Detect which cell encompasses the target text, then output its [X, Y] center coordinate. 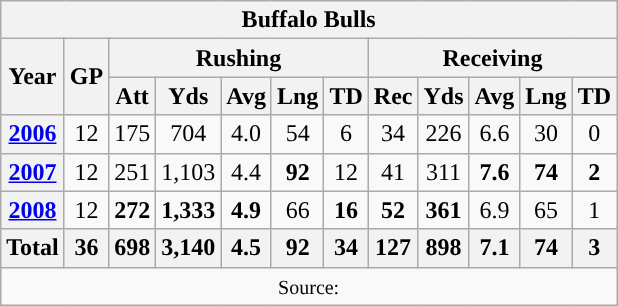
7.1 [494, 248]
6 [346, 134]
361 [444, 210]
54 [297, 134]
GP [86, 77]
65 [546, 210]
898 [444, 248]
272 [132, 210]
Rec [393, 96]
6.6 [494, 134]
Source: [309, 286]
4.9 [246, 210]
4.4 [246, 172]
Rushing [239, 58]
3 [594, 248]
4.5 [246, 248]
1,103 [188, 172]
127 [393, 248]
704 [188, 134]
16 [346, 210]
Att [132, 96]
Year [33, 77]
6.9 [494, 210]
Total [33, 248]
2006 [33, 134]
2007 [33, 172]
1,333 [188, 210]
226 [444, 134]
2008 [33, 210]
36 [86, 248]
52 [393, 210]
2 [594, 172]
41 [393, 172]
311 [444, 172]
30 [546, 134]
1 [594, 210]
66 [297, 210]
0 [594, 134]
Receiving [492, 58]
3,140 [188, 248]
4.0 [246, 134]
251 [132, 172]
698 [132, 248]
Buffalo Bulls [309, 20]
7.6 [494, 172]
175 [132, 134]
